Output the [X, Y] coordinate of the center of the cell containing the given text.  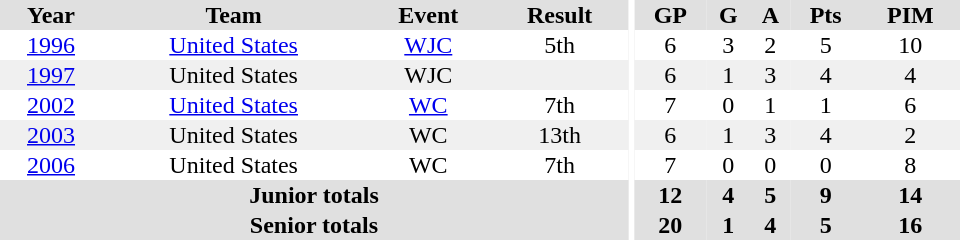
16 [910, 225]
20 [670, 225]
2003 [51, 135]
Team [234, 15]
13th [560, 135]
10 [910, 45]
9 [826, 195]
GP [670, 15]
5th [560, 45]
A [770, 15]
8 [910, 165]
Event [428, 15]
Senior totals [314, 225]
Result [560, 15]
12 [670, 195]
1996 [51, 45]
PIM [910, 15]
2002 [51, 105]
2006 [51, 165]
Year [51, 15]
Pts [826, 15]
G [728, 15]
14 [910, 195]
1997 [51, 75]
Junior totals [314, 195]
